Determine the (x, y) coordinate at the center of the cell enclosing the given text.  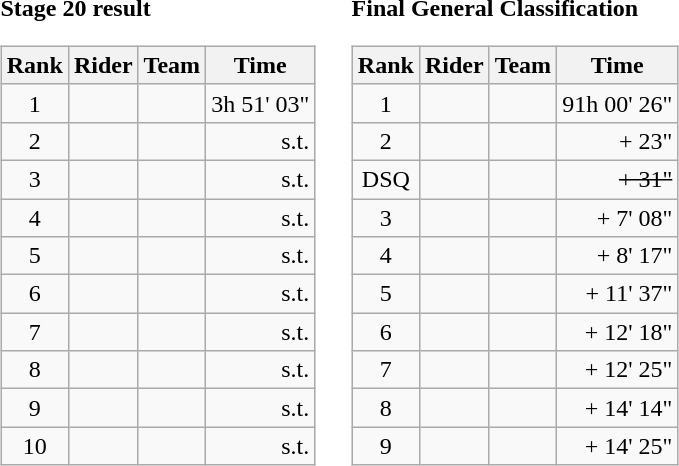
10 (34, 446)
91h 00' 26" (618, 103)
+ 12' 25" (618, 370)
+ 11' 37" (618, 294)
+ 12' 18" (618, 332)
DSQ (386, 179)
+ 31" (618, 179)
+ 14' 14" (618, 408)
+ 14' 25" (618, 446)
+ 7' 08" (618, 217)
+ 23" (618, 141)
3h 51' 03" (260, 103)
+ 8' 17" (618, 256)
